Return [X, Y] of the center of cell containing provided text 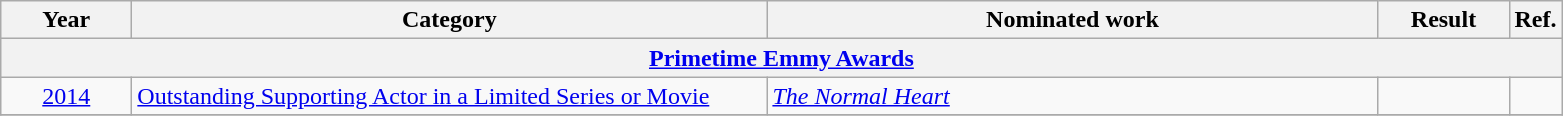
Outstanding Supporting Actor in a Limited Series or Movie [450, 96]
Category [450, 20]
The Normal Heart [1072, 96]
Year [66, 20]
Ref. [1536, 20]
Primetime Emmy Awards [782, 58]
Nominated work [1072, 20]
2014 [66, 96]
Result [1444, 20]
